Identify which cell holds the provided text, then report its (X, Y) central coordinate. 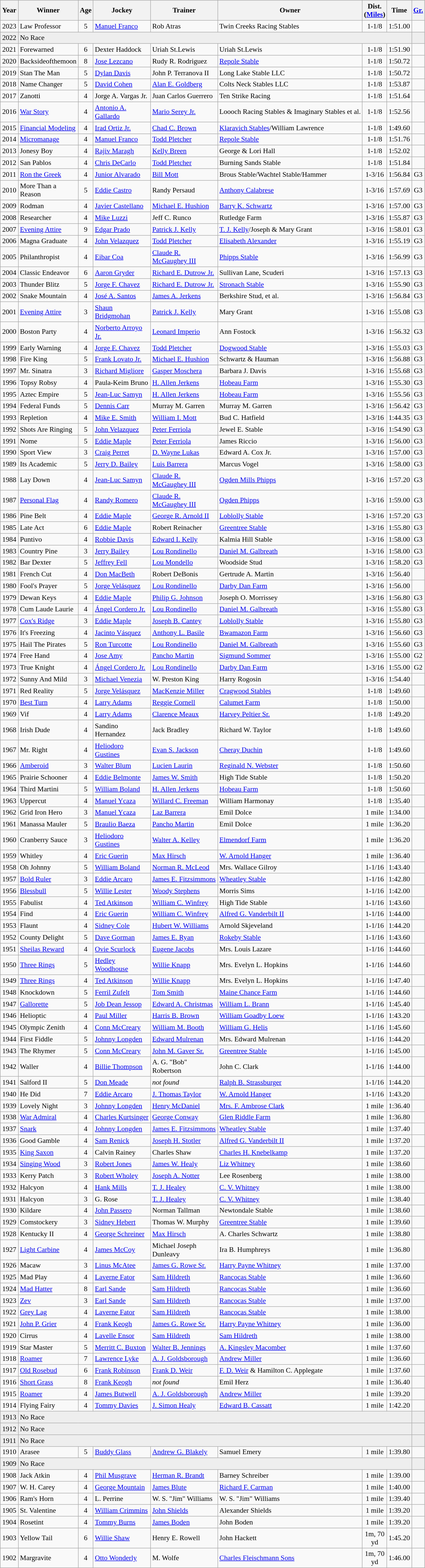
Dennis Carr (122, 406)
James Riccio (290, 441)
Mary Grant (290, 312)
Oh Johnny (48, 868)
Irad Ortiz Jr. (122, 128)
Ram's Horn (48, 1499)
Flying Fairy (48, 1406)
Pine Belt (48, 516)
The Rhymer (48, 1051)
Charles Shaw (184, 1152)
Twin Creeks Racing Stables (290, 26)
1:55.68 (399, 371)
1985 (9, 528)
1947 (9, 1004)
Classic Endeavor (48, 273)
1:50.00 (399, 703)
John C. Clark (290, 1066)
Edward A. Cox Jr. (290, 453)
Frank Robinson (122, 1371)
Laz Barrera (184, 813)
Morris Sims (290, 891)
James E. Ryan (184, 938)
1:45.60 (399, 1028)
He Did (48, 1094)
1991 (9, 441)
1943 (9, 1051)
Robert Jones (122, 1164)
1903 (9, 1538)
1:57.69 (399, 190)
Rajiv Maragh (122, 151)
1989 (9, 464)
Rokeby Stable (290, 938)
Willie Lester (122, 891)
1904 (9, 1522)
Norman R. McLeod (184, 868)
Kentucky II (48, 1234)
1946 (9, 1016)
1917 (9, 1371)
San Pablos (48, 163)
D. Wayne Lukas (184, 453)
Merritt C. Buxton (122, 1347)
Harvey Peltier Sr. (290, 714)
2003 (9, 284)
Robert DeBonis (184, 574)
Henry McDaniel (184, 1106)
Hank Mills (122, 1187)
1942 (9, 1066)
1:42.20 (399, 1406)
Phil Musgrave (122, 1476)
1:55.60 (399, 644)
1992 (9, 429)
French Cut (48, 574)
Good Gamble (48, 1141)
James Boden (184, 1522)
Ogden Mills Phipps (290, 480)
1955 (9, 903)
1970 (9, 703)
Buddy Glass (122, 1452)
1902 (9, 1558)
1:55.19 (399, 241)
José A. Santos (122, 296)
1:45.00 (399, 1051)
Dewan Keys (48, 598)
1971 (9, 691)
Antonio A. Gallardo (122, 112)
1:59.00 (399, 500)
Stronach Stable (290, 284)
Paul Miller (122, 1016)
Arnold Skjeveland (290, 926)
Ten Strike Racing (290, 96)
Researcher (48, 218)
1932 (9, 1187)
Philip G. Johnson (184, 598)
1:55.87 (399, 218)
Elmendorf Farm (290, 840)
A. G. "Bob" Robertson (184, 1066)
2017 (9, 96)
2006 (9, 241)
2019 (9, 73)
1:40.00 (399, 1487)
William G. Helis (290, 1028)
Nome (48, 441)
G. Rose (122, 1199)
Tom Smith (184, 993)
W. Preston King (184, 679)
Charles H. Knebelkamp (290, 1152)
Singing Wood (48, 1164)
1:47.40 (399, 981)
Jonesy Boy (48, 151)
Comstockery (48, 1222)
Lawrence Lyke (122, 1359)
Lovely Night (48, 1106)
Shots Are Ringing (48, 429)
Arasee (48, 1452)
1921 (9, 1324)
Herman R. Brandt (184, 1476)
Norman Tallman (184, 1211)
Whitley (48, 856)
1:56.88 (399, 359)
Sam Renick (122, 1141)
1:42.80 (399, 879)
1987 (9, 500)
1:56.32 (399, 332)
2011 (9, 174)
1908 (9, 1476)
Cranberry Sauce (48, 840)
Snake Mountain (48, 296)
1:46.00 (399, 1558)
1907 (9, 1487)
Eddie Castro (122, 190)
Cragwood Stables (290, 691)
1972 (9, 679)
1936 (9, 1141)
Craig Perret (122, 453)
Reggie Cornell (184, 703)
Its Academic (48, 464)
1:56.80 (399, 598)
Dexter Haddock (122, 50)
1913 (9, 1417)
1958 (9, 868)
Name Changer (48, 84)
1906 (9, 1499)
1961 (9, 824)
Tommy Burns (122, 1522)
1:55.56 (399, 394)
Eddie Belmonte (122, 778)
Repletion (48, 418)
1930 (9, 1211)
1:39.00 (399, 1476)
Jeffrey Fell (122, 563)
1929 (9, 1222)
Dylan Davis (122, 73)
1966 (9, 766)
Dist. (Miles) (375, 10)
William Goadby Loew (290, 1016)
Burning Sands Stable (290, 163)
Stan The Man (48, 73)
Forewarned (48, 50)
Winner (48, 10)
Joseph H. Stotler (184, 1141)
1962 (9, 813)
Walter A. Kelley (184, 840)
Jacinto Vásquez (122, 633)
King Saxon (48, 1152)
John Shields (184, 1511)
1941 (9, 1083)
Emil Herz (290, 1382)
Rodman (48, 206)
Richard Migliore (122, 371)
Ann Fostock (290, 332)
Newtondale Stable (290, 1211)
1:50.20 (399, 778)
1:57.13 (399, 273)
1945 (9, 1028)
Aztec Empire (48, 394)
Marcus Vogel (290, 464)
1:39.40 (399, 1499)
1937 (9, 1129)
MacKenzie Miller (184, 691)
True Knight (48, 668)
James Butwell (122, 1394)
Grey Lag (48, 1312)
J. Thomas Taylor (184, 1094)
Bar Dexter (48, 563)
1973 (9, 668)
Mrs. Edward Mulrenan (290, 1039)
Law Professor (48, 26)
1:56.60 (399, 633)
Harris B. Brown (184, 1016)
Kelly Breen (184, 151)
1918 (9, 1359)
Bill Mott (184, 174)
John M. Gaver Sr. (184, 1051)
George Conway (184, 1117)
1968 (9, 730)
Early Warning (48, 348)
1926 (9, 1266)
1:37.40 (399, 1129)
Owner (290, 10)
1935 (9, 1152)
1998 (9, 359)
2010 (9, 190)
William Crimmins (122, 1511)
1:49.20 (399, 714)
Schwartz & Hauman (290, 359)
Juan Carlos Guerrero (184, 96)
Sport View (48, 453)
Klaravich Stables/William Lawrence (290, 128)
Maine Chance Farm (290, 993)
Fool's Prayer (48, 586)
1:56.99 (399, 257)
Sidney Cole (122, 926)
1957 (9, 879)
Mike Luzzi (122, 218)
Hubert W. Williams (184, 926)
1:55.90 (399, 284)
Philanthropist (48, 257)
2008 (9, 218)
2020 (9, 61)
Willard C. Freeman (184, 801)
Macaw (48, 1266)
1949 (9, 981)
James A. Jerkens (184, 296)
Norberto Arroyo Jr. (122, 332)
Harry Rogosin (290, 679)
Free Hand (48, 656)
Anthony L. Basile (184, 633)
1:51.64 (399, 96)
1:43.40 (399, 868)
Joseph O. Morrissey (290, 598)
John Boden (290, 1522)
1:55.30 (399, 383)
Kalmia Hill Stable (290, 539)
1:35.40 (399, 801)
War Story (48, 112)
1920 (9, 1336)
Edgar Prado (122, 229)
James W. Healy (184, 1164)
Magna Graduate (48, 241)
1940 (9, 1094)
Woodside Stud (290, 563)
2018 (9, 84)
1952 (9, 938)
1984 (9, 539)
1995 (9, 394)
William I. Mott (184, 418)
Mr. Right (48, 750)
9 (86, 229)
Henry E. Rowell (184, 1538)
1969 (9, 714)
James Blute (184, 1487)
Edward I. Kelly (184, 539)
Samuel Emery (290, 1452)
1982 (9, 563)
Barney Schreiber (290, 1476)
War Admiral (48, 1117)
Lou Mondello (184, 563)
1:52.02 (399, 151)
John Hackett (290, 1538)
2009 (9, 206)
Braulio Baeza (122, 824)
1914 (9, 1406)
Mad Play (48, 1277)
J. Simon Healy (184, 1406)
Manassa Mauler (48, 824)
1988 (9, 480)
1:56.40 (399, 574)
Robbie Davis (122, 539)
Trainer (184, 10)
1956 (9, 891)
Old Rosebud (48, 1371)
Long Lake Stable LLC (290, 73)
Liz Whitney (290, 1164)
Federal Funds (48, 406)
George Schreiner (122, 1234)
John Passero (122, 1211)
Clarence Meaux (184, 714)
James McCoy (122, 1250)
William L. Brann (290, 1004)
T. J. Kelly/Joseph & Mary Grant (290, 229)
Sullivan Lane, Scuderi (290, 273)
Barbara J. Davis (290, 371)
Gertrude A. Martin (290, 574)
1922 (9, 1312)
Billie Thompson (122, 1066)
Walter B. Jennings (184, 1347)
1:51.00 (399, 26)
George & Lori Hall (290, 151)
David Cohen (122, 84)
Edward Mulrenan (184, 1039)
Best Turn (48, 703)
1:51.76 (399, 139)
1:51.90 (399, 50)
2002 (9, 296)
Javier Castellano (122, 206)
Richard F. Carman (290, 1487)
Helioptic (48, 1016)
1:39.60 (399, 1222)
Sandino Hernandez (122, 730)
Evan S. Jackson (184, 750)
1980 (9, 586)
Mario Serey Jr. (184, 112)
Flaunt (48, 926)
Jockey (122, 10)
George R. Arnold II (184, 516)
Joseph B. Cantey (184, 621)
Junior Alvarado (122, 174)
Kildare (48, 1211)
1996 (9, 383)
Mad Hatter (48, 1289)
Andrew G. Blakely (184, 1452)
1938 (9, 1117)
Puntivo (48, 539)
It's Freezing (48, 633)
Short Grass (48, 1382)
2015 (9, 128)
Bold Ruler (48, 879)
2005 (9, 257)
Lavelle Ensor (122, 1336)
Brous Stable/Wachtel Stable/Hammer (290, 174)
Cirrus (48, 1336)
Yellow Tail (48, 1538)
Edward A. Christmas (184, 1004)
Charles Fleischmann Sons (290, 1558)
1953 (9, 926)
1:38.40 (399, 1199)
Aaron Gryder (122, 273)
1934 (9, 1164)
1933 (9, 1176)
Light Carbine (48, 1250)
Walter Blum (122, 766)
1983 (9, 551)
Olympic Zenith (48, 1028)
Third Martini (48, 789)
1:55.08 (399, 312)
John P. Terranova II (184, 73)
Margravite (48, 1558)
1:45.40 (399, 1004)
Willie Shaw (122, 1538)
Paula-Keim Bruno (122, 383)
1928 (9, 1234)
Frank D. Weir (184, 1371)
Richard W. Taylor (290, 730)
St. Valentine (48, 1511)
2016 (9, 112)
Mr. Sinatra (48, 371)
Jose Lezcano (122, 61)
1993 (9, 418)
1911 (9, 1441)
L. Perrine (122, 1499)
F. D. Weir & Hamilton C. Applegate (290, 1371)
Cum Laude Laurie (48, 609)
Kerry Patch (48, 1176)
Ralph B. Strassburger (290, 1083)
First Fiddle (48, 1039)
Phipps Stable (290, 257)
Sidney Hebert (122, 1222)
1919 (9, 1347)
Backsideofthemoon (48, 61)
1950 (9, 965)
Hail The Pirates (48, 644)
Rutledge Farm (290, 218)
Ogden Phipps (290, 500)
Mrs. F. Ambrose Clark (290, 1106)
1939 (9, 1106)
Otto Wonderly (122, 1558)
Berkshire Stud, et al. (290, 296)
A. Kingsley Macomber (290, 1347)
Reginald N. Webster (290, 766)
Jerry Bailey (122, 551)
Mrs. Louis Lazare (290, 949)
Fire King (48, 359)
Luis Barrera (184, 464)
1974 (9, 656)
Country Pine (48, 551)
Rob Atras (184, 26)
1910 (9, 1452)
1:51.84 (399, 163)
Gasper Moschera (184, 371)
Red Reality (48, 691)
Randy Romero (122, 500)
Jerry D. Bailey (122, 464)
1948 (9, 993)
1959 (9, 856)
Charles Kurtsinger (122, 1117)
1905 (9, 1511)
Blessbull (48, 891)
1:54.40 (399, 679)
1927 (9, 1250)
Barry K. Schwartz (290, 206)
1975 (9, 644)
Alan E. Goldberg (184, 84)
Bud C. Hatfield (290, 418)
1:44.35 (399, 418)
Jack Atkin (48, 1476)
1960 (9, 840)
Loooch Racing Stables & Imaginary Stables et al. (290, 112)
William Harmonay (290, 801)
1:52.56 (399, 112)
Bwamazon Farm (290, 633)
Thunder Blitz (48, 284)
Snark (48, 1129)
William M. Booth (184, 1028)
Tommy Davies (122, 1406)
1976 (9, 633)
Leonard Imperio (184, 332)
Boston Party (48, 332)
2004 (9, 273)
Alexander Shields (290, 1511)
Eugene Jacobs (184, 949)
1909 (9, 1464)
1967 (9, 750)
Dave Gorman (122, 938)
Gr. (418, 10)
Calvin Rainey (122, 1152)
Vif (48, 714)
1986 (9, 516)
1:58.01 (399, 229)
Gallorette (48, 1004)
2014 (9, 139)
Lee Rosenberg (290, 1176)
1999 (9, 348)
2007 (9, 229)
2013 (9, 151)
1:54.90 (399, 429)
Sheilas Reward (48, 949)
Cox's Ridge (48, 621)
Lay Down (48, 480)
Jorge A. Vargas Jr. (122, 96)
Ferril Zufelt (122, 993)
Robert Reinacher (184, 528)
Don Meade (122, 1083)
Late Act (48, 528)
Rudy R. Rodriguez (184, 61)
1990 (9, 453)
Woody Stephens (184, 891)
1:55.03 (399, 348)
Knockdown (48, 993)
Frank Lovato Jr. (122, 359)
Zanotti (48, 96)
Find (48, 914)
More Than a Reason (48, 190)
1:58.20 (399, 563)
Personal Flag (48, 500)
2012 (9, 163)
1:38.80 (399, 1234)
County Delight (48, 938)
Linus McAtee (122, 1266)
Chad C. Brown (184, 128)
Financial Modeling (48, 128)
Michael Joseph Dunleavy (184, 1250)
Micromanage (48, 139)
Chris DeCarlo (122, 163)
1954 (9, 914)
1912 (9, 1429)
Edward B. Cassatt (290, 1406)
A. Charles Schwartz (290, 1234)
Eibar Coa (122, 257)
Michael Venezia (122, 679)
1963 (9, 801)
Jose Amy (122, 656)
Prairie Schooner (48, 778)
Glen Riddle Farm (290, 1117)
1977 (9, 621)
Calumet Farm (290, 703)
Mike E. Smith (122, 418)
Mrs. Wallace Gilroy (290, 868)
1924 (9, 1289)
Salford II (48, 1083)
M. Wolfe (184, 1558)
Hedley Woodhouse (122, 965)
Colts Neck Stables LLC (290, 84)
1944 (9, 1039)
Fabulist (48, 903)
1981 (9, 574)
Jewel E. Stable (290, 429)
Randy Persaud (184, 190)
Lucien Laurin (184, 766)
Amberoid (48, 766)
Job Dean Jessop (122, 1004)
Age (86, 10)
Ira B. Humphreys (290, 1250)
1964 (9, 789)
Sigmund Sommer (290, 656)
Joseph A. Notter (184, 1176)
1:56.42 (399, 406)
Rosetint (48, 1522)
1:45.20 (399, 1538)
W. H. Carey (48, 1487)
Year (9, 10)
1994 (9, 406)
Zev (48, 1301)
1916 (9, 1382)
1965 (9, 778)
1979 (9, 598)
James W. Smith (184, 778)
Shaun Bridgmohan (122, 312)
Thomas W. Murphy (184, 1222)
1:36.00 (399, 1324)
Elisabeth Alexander (290, 241)
1925 (9, 1277)
Star Master (48, 1347)
1:42.00 (399, 891)
1923 (9, 1301)
2021 (9, 50)
Uppercut (48, 801)
1951 (9, 949)
1978 (9, 609)
2000 (9, 332)
Sunny And Mild (48, 679)
Jeff C. Runco (184, 218)
1:39.80 (399, 1452)
2022 (9, 38)
1931 (9, 1199)
Grid Iron Hero (48, 813)
Robert Wholey (122, 1176)
Waller (48, 1066)
Ron the Greek (48, 174)
Dogwood Stable (290, 348)
Ron Turcotte (122, 644)
George Mountain (122, 1487)
Jack Bradley (184, 730)
John P. Grier (48, 1324)
Irish Dude (48, 730)
1:53.87 (399, 84)
Time (399, 10)
Anthony Calabrese (290, 190)
Cheray Duchin (290, 750)
1997 (9, 371)
1915 (9, 1394)
Don MacBeth (122, 574)
2001 (9, 312)
Ovie Scurlock (122, 949)
Topsy Robsy (48, 383)
2023 (9, 26)
1:34.00 (399, 813)
